Return [x, y] of the center of cell containing provided text 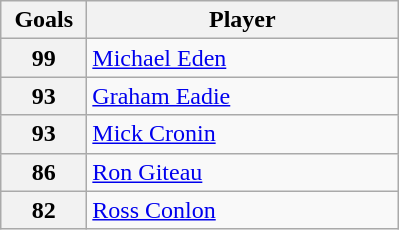
Player [242, 20]
99 [44, 58]
Graham Eadie [242, 96]
86 [44, 172]
Goals [44, 20]
Ross Conlon [242, 210]
Michael Eden [242, 58]
Mick Cronin [242, 134]
Ron Giteau [242, 172]
82 [44, 210]
